Return the [x, y] coordinate for the center point of the cell that contains the specified text.  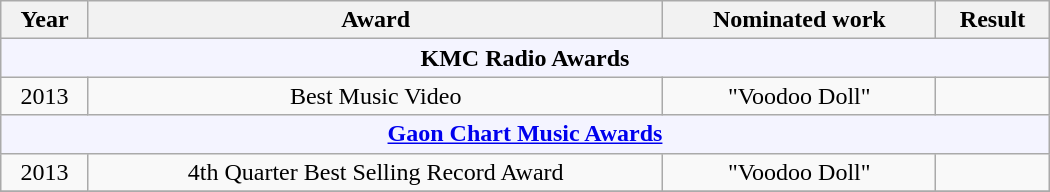
Nominated work [800, 20]
4th Quarter Best Selling Record Award [375, 172]
Award [375, 20]
Gaon Chart Music Awards [525, 134]
Best Music Video [375, 96]
KMC Radio Awards [525, 58]
Year [45, 20]
Result [993, 20]
